For the text-containing cell, return its midpoint in (x, y) coordinate format. 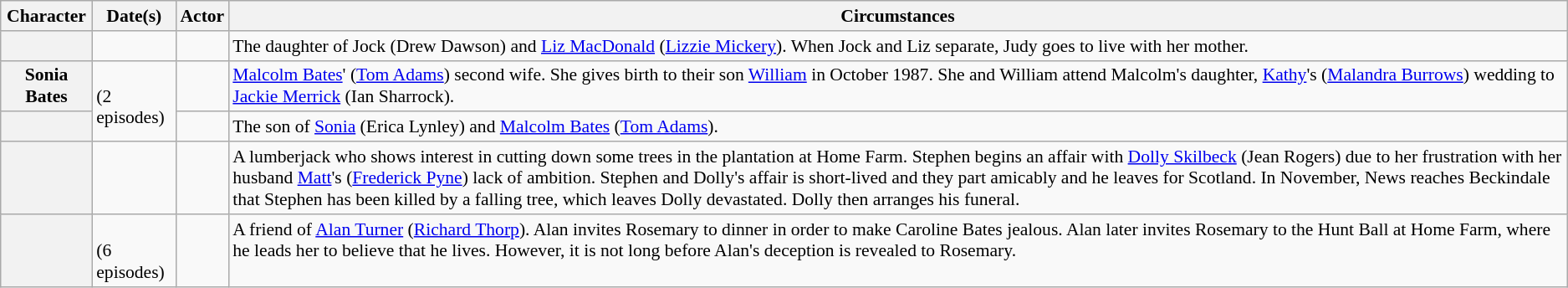
The daughter of Jock (Drew Dawson) and Liz MacDonald (Lizzie Mickery). When Jock and Liz separate, Judy goes to live with her mother. (897, 46)
Actor (202, 16)
Character (47, 16)
(2 episodes) (134, 100)
Date(s) (134, 16)
Sonia Bates (47, 85)
(6 episodes) (134, 251)
Circumstances (897, 16)
The son of Sonia (Erica Lynley) and Malcolm Bates (Tom Adams). (897, 127)
